Identify which cell holds the provided text, then report its (x, y) central coordinate. 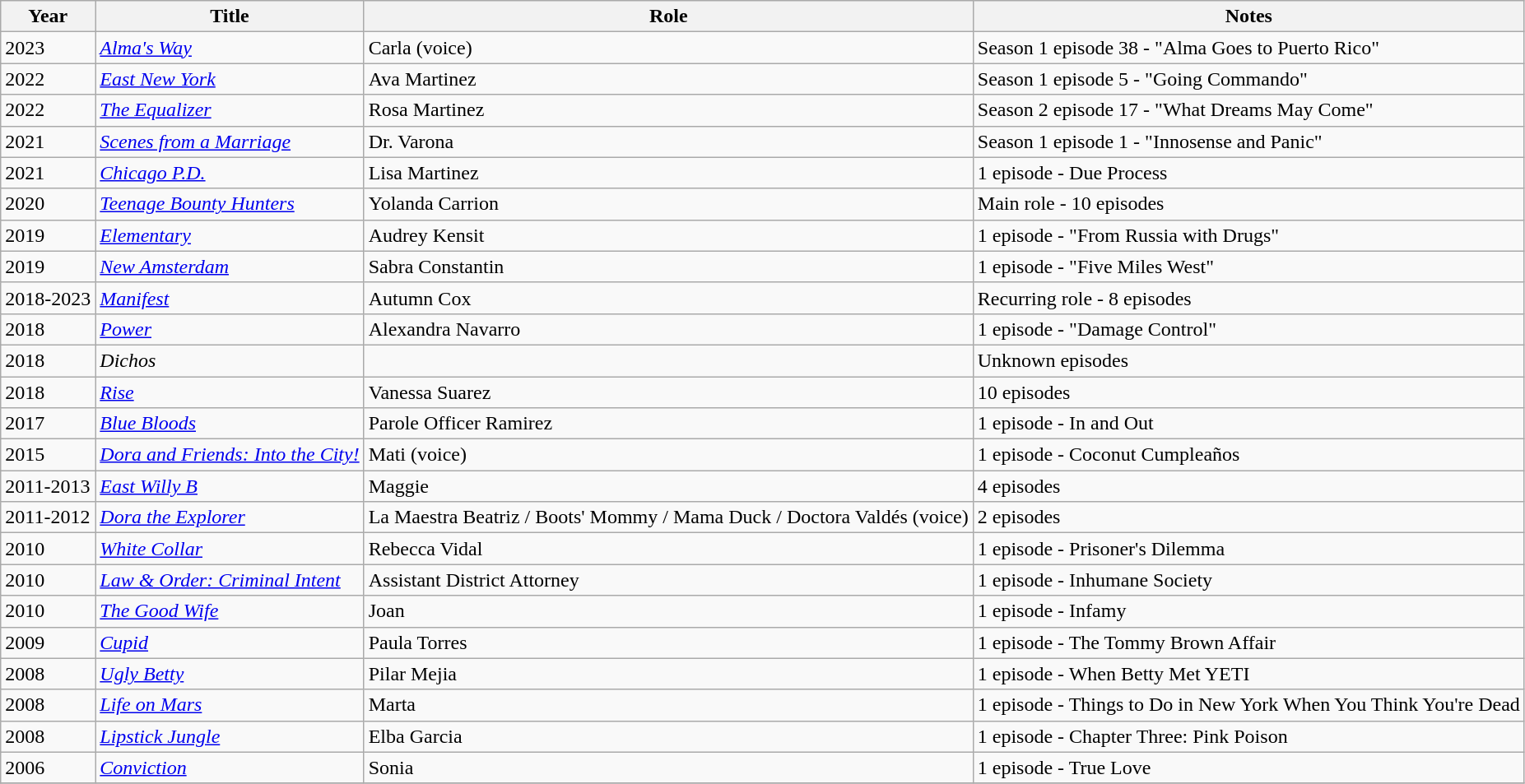
1 episode - True Love (1248, 768)
Recurring role - 8 episodes (1248, 298)
Season 2 episode 17 - "What Dreams May Come" (1248, 110)
Autumn Cox (668, 298)
Marta (668, 705)
4 episodes (1248, 486)
2015 (48, 455)
Joan (668, 611)
1 episode - The Tommy Brown Affair (1248, 643)
Dr. Varona (668, 141)
Notes (1248, 16)
2011-2013 (48, 486)
Lisa Martinez (668, 173)
East Willy B (230, 486)
Vanessa Suarez (668, 392)
1 episode - In and Out (1248, 424)
Ava Martinez (668, 79)
Rosa Martinez (668, 110)
La Maestra Beatriz / Boots' Mommy / Mama Duck / Doctora Valdés (voice) (668, 517)
White Collar (230, 549)
Mati (voice) (668, 455)
Assistant District Attorney (668, 580)
Yolanda Carrion (668, 204)
1 episode - Chapter Three: Pink Poison (1248, 736)
East New York (230, 79)
Law & Order: Criminal Intent (230, 580)
Pilar Mejia (668, 674)
Paula Torres (668, 643)
10 episodes (1248, 392)
Alexandra Navarro (668, 329)
2 episodes (1248, 517)
2020 (48, 204)
2006 (48, 768)
Alma's Way (230, 48)
1 episode - "From Russia with Drugs" (1248, 235)
Ugly Betty (230, 674)
1 episode - Coconut Cumpleaños (1248, 455)
Carla (voice) (668, 48)
Year (48, 16)
Dichos (230, 360)
1 episode - "Damage Control" (1248, 329)
1 episode - Things to Do in New York When You Think You're Dead (1248, 705)
Lipstick Jungle (230, 736)
Season 1 episode 1 - "Innosense and Panic" (1248, 141)
Scenes from a Marriage (230, 141)
New Amsterdam (230, 267)
Life on Mars (230, 705)
Main role - 10 episodes (1248, 204)
1 episode - "Five Miles West" (1248, 267)
Audrey Kensit (668, 235)
The Good Wife (230, 611)
2011-2012 (48, 517)
Parole Officer Ramirez (668, 424)
Teenage Bounty Hunters (230, 204)
1 episode - Inhumane Society (1248, 580)
1 episode - When Betty Met YETI (1248, 674)
Rebecca Vidal (668, 549)
Dora and Friends: Into the City! (230, 455)
2023 (48, 48)
Conviction (230, 768)
Blue Bloods (230, 424)
1 episode - Prisoner's Dilemma (1248, 549)
Elementary (230, 235)
Rise (230, 392)
Elba Garcia (668, 736)
1 episode - Infamy (1248, 611)
Cupid (230, 643)
Title (230, 16)
Role (668, 16)
Chicago P.D. (230, 173)
Sabra Constantin (668, 267)
2018-2023 (48, 298)
1 episode - Due Process (1248, 173)
Season 1 episode 5 - "Going Commando" (1248, 79)
2017 (48, 424)
The Equalizer (230, 110)
Season 1 episode 38 - "Alma Goes to Puerto Rico" (1248, 48)
Sonia (668, 768)
Manifest (230, 298)
Unknown episodes (1248, 360)
Maggie (668, 486)
2009 (48, 643)
Power (230, 329)
Dora the Explorer (230, 517)
